Return the (x, y) coordinate for the center point of the cell that contains the specified text.  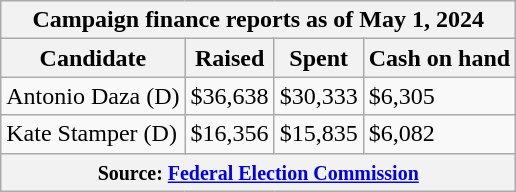
Cash on hand (439, 58)
Spent (318, 58)
$15,835 (318, 134)
$16,356 (230, 134)
Campaign finance reports as of May 1, 2024 (258, 20)
$6,305 (439, 96)
$30,333 (318, 96)
Raised (230, 58)
Kate Stamper (D) (93, 134)
Source: Federal Election Commission (258, 172)
Antonio Daza (D) (93, 96)
$36,638 (230, 96)
Candidate (93, 58)
$6,082 (439, 134)
